Identify which cell holds the provided text, then report its [x, y] central coordinate. 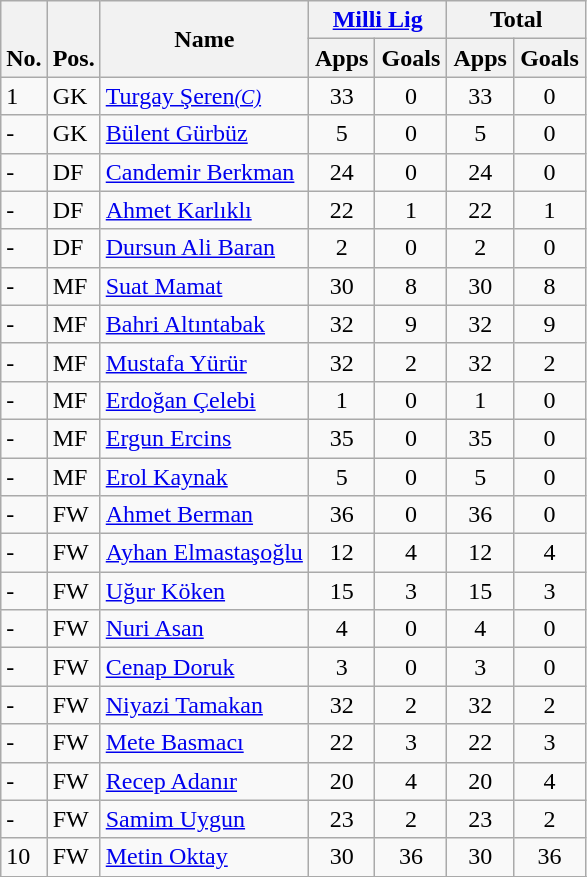
Erdoğan Çelebi [204, 400]
Niyazi Tamakan [204, 705]
Mustafa Yürür [204, 362]
Suat Mamat [204, 286]
Ahmet Berman [204, 515]
Candemir Berkman [204, 172]
Erol Kaynak [204, 477]
Bülent Gürbüz [204, 134]
Total [516, 20]
Uğur Köken [204, 591]
10 [24, 857]
Ahmet Karlıklı [204, 210]
Dursun Ali Baran [204, 248]
Mete Basmacı [204, 743]
Pos. [74, 39]
Samim Uygun [204, 819]
Turgay Şeren(C) [204, 96]
Ergun Ercins [204, 438]
Name [204, 39]
Milli Lig [378, 20]
Recep Adanır [204, 781]
No. [24, 39]
Cenap Doruk [204, 667]
Nuri Asan [204, 629]
Ayhan Elmastaşoğlu [204, 553]
Metin Oktay [204, 857]
Bahri Altıntabak [204, 324]
